Provide the [x, y] coordinate of the cell's center where the given text is located.  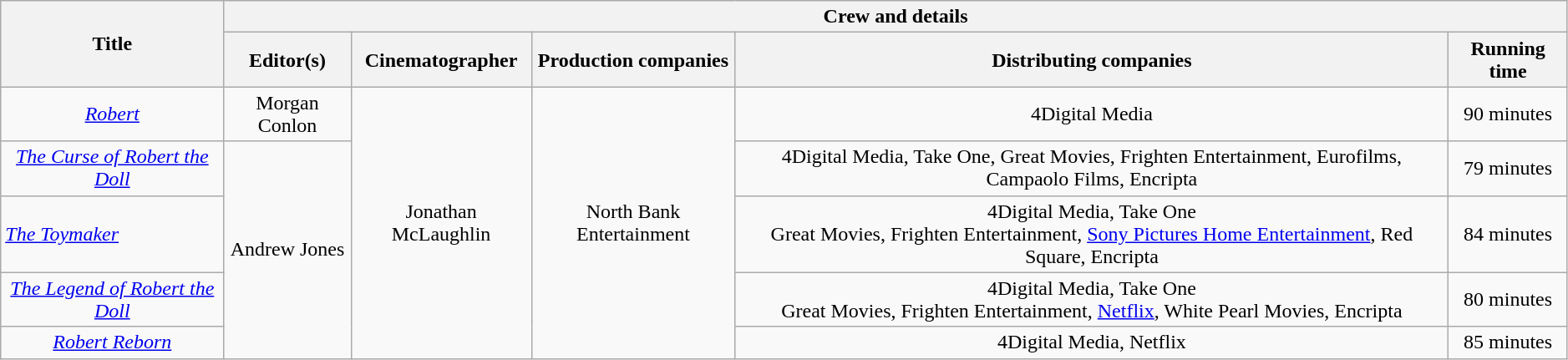
Editor(s) [287, 60]
Distributing companies [1092, 60]
90 minutes [1508, 114]
Cinematographer [441, 60]
Andrew Jones [287, 250]
4Digital Media, Netflix [1092, 342]
4Digital Media [1092, 114]
The Curse of Robert the Doll [112, 169]
79 minutes [1508, 169]
Robert Reborn [112, 342]
Title [112, 43]
North Bank Entertainment [633, 222]
Jonathan McLaughlin [441, 222]
84 minutes [1508, 234]
4Digital Media, Take OneGreat Movies, Frighten Entertainment, Netflix, White Pearl Movies, Encripta [1092, 299]
Robert [112, 114]
85 minutes [1508, 342]
Morgan Conlon [287, 114]
The Toymaker [112, 234]
The Legend of Robert the Doll [112, 299]
4Digital Media, Take One, Great Movies, Frighten Entertainment, Eurofilms, Campaolo Films, Encripta [1092, 169]
Crew and details [896, 17]
Production companies [633, 60]
4Digital Media, Take OneGreat Movies, Frighten Entertainment, Sony Pictures Home Entertainment, Red Square, Encripta [1092, 234]
80 minutes [1508, 299]
Running time [1508, 60]
